Output the [x, y] coordinate of the center of the cell containing the given text.  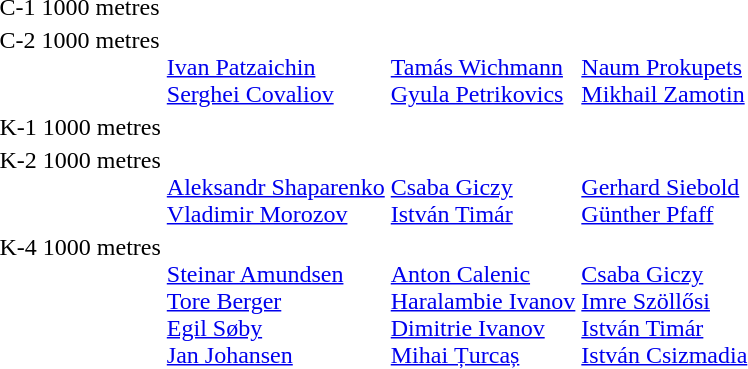
Ivan Patzaichin Serghei Covaliov [276, 67]
Tamás Wichmann Gyula Petrikovics [483, 67]
Aleksandr Shaparenko Vladimir Morozov [276, 187]
Csaba Giczy István Timár [483, 187]
